Capture the cell that displays the provided text and extract its [X, Y] central coordinate. 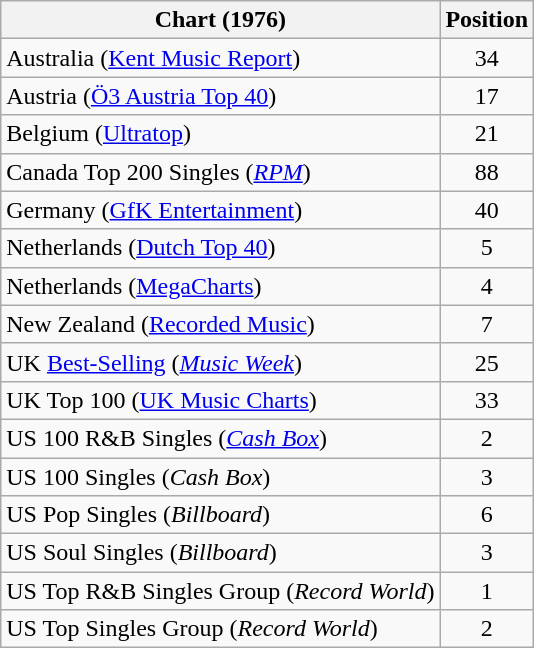
Austria (Ö3 Austria Top 40) [220, 96]
UK Top 100 (UK Music Charts) [220, 400]
Belgium (Ultratop) [220, 134]
4 [487, 286]
Canada Top 200 Singles (RPM) [220, 172]
34 [487, 58]
Position [487, 20]
US 100 R&B Singles (Cash Box) [220, 438]
6 [487, 515]
Germany (GfK Entertainment) [220, 210]
US Top Singles Group (Record World) [220, 629]
US Top R&B Singles Group (Record World) [220, 591]
Netherlands (MegaCharts) [220, 286]
7 [487, 324]
1 [487, 591]
33 [487, 400]
UK Best-Selling (Music Week) [220, 362]
Chart (1976) [220, 20]
Australia (Kent Music Report) [220, 58]
US Pop Singles (Billboard) [220, 515]
New Zealand (Recorded Music) [220, 324]
Netherlands (Dutch Top 40) [220, 248]
21 [487, 134]
US 100 Singles (Cash Box) [220, 477]
25 [487, 362]
17 [487, 96]
40 [487, 210]
5 [487, 248]
US Soul Singles (Billboard) [220, 553]
88 [487, 172]
